Capture the cell that displays the provided text and extract its (x, y) central coordinate. 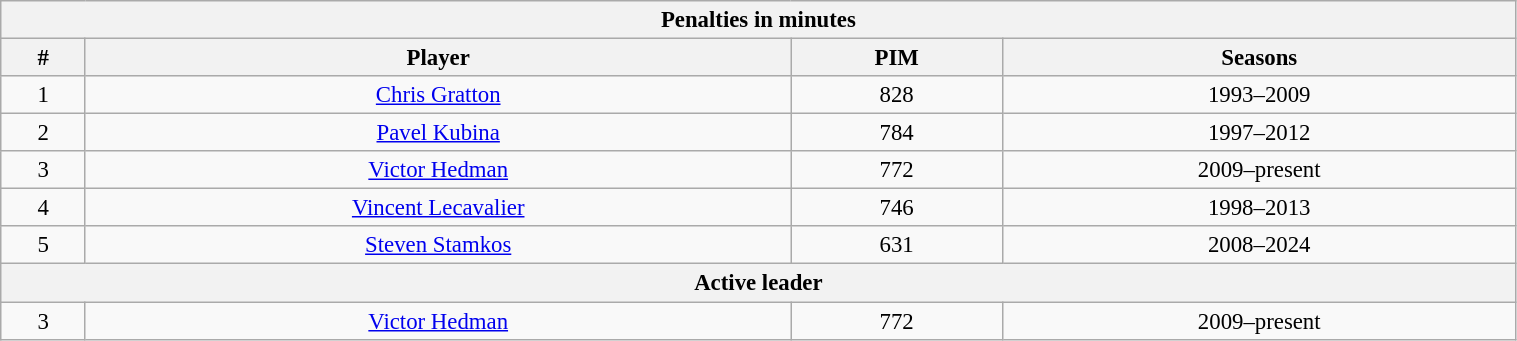
746 (896, 208)
631 (896, 245)
Penalties in minutes (758, 20)
Seasons (1259, 58)
1997–2012 (1259, 133)
Steven Stamkos (438, 245)
1998–2013 (1259, 208)
5 (44, 245)
1993–2009 (1259, 95)
2 (44, 133)
Chris Gratton (438, 95)
Vincent Lecavalier (438, 208)
1 (44, 95)
Active leader (758, 283)
828 (896, 95)
PIM (896, 58)
2008–2024 (1259, 245)
784 (896, 133)
4 (44, 208)
Pavel Kubina (438, 133)
# (44, 58)
Player (438, 58)
